Return the [x, y] coordinate for the center point of the cell that contains the specified text.  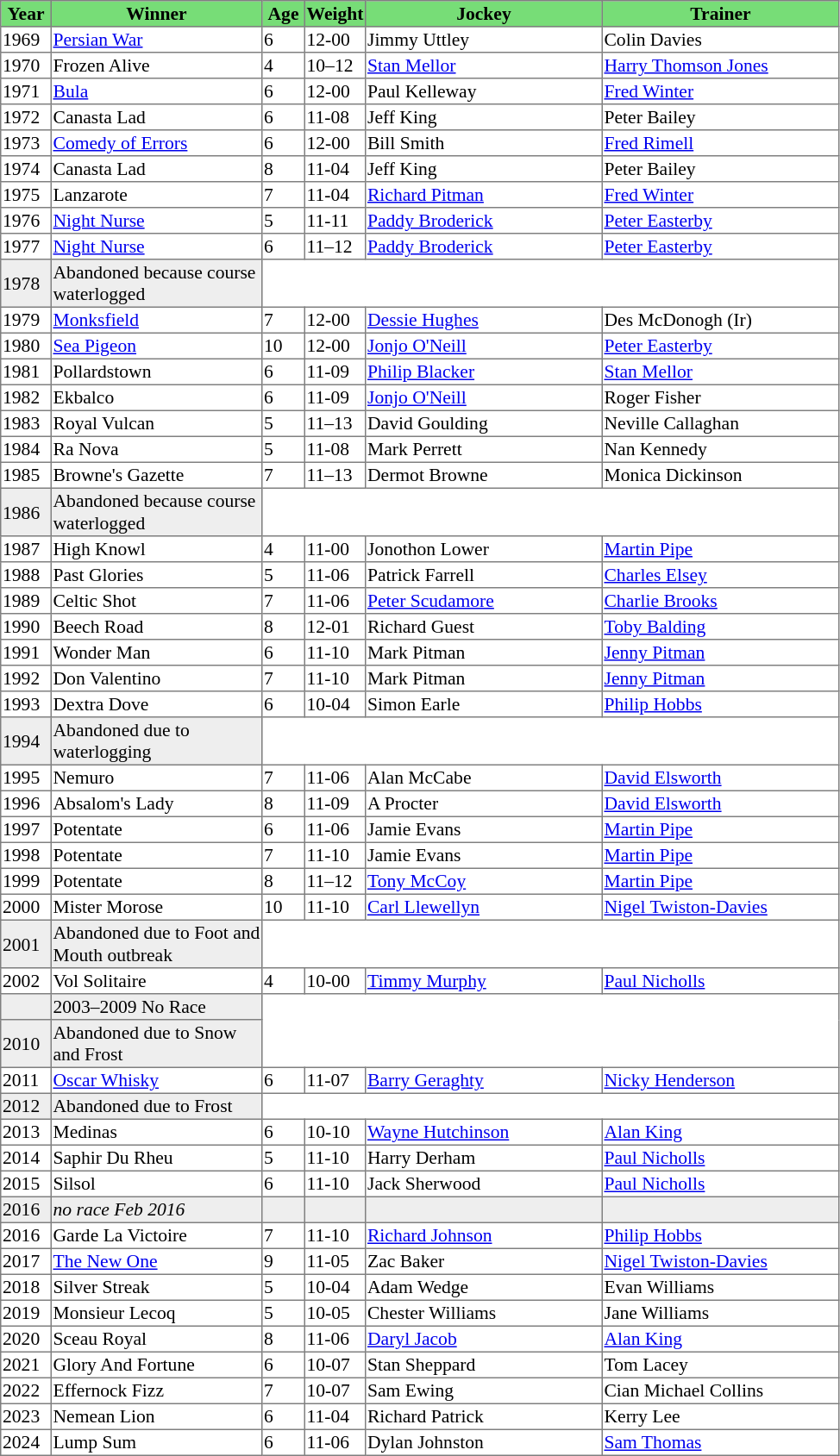
1994 [26, 741]
Sea Pigeon [156, 346]
Browne's Gazette [156, 475]
1997 [26, 829]
Nan Kennedy [720, 449]
10-10 [335, 1132]
Royal Vulcan [156, 423]
1973 [26, 143]
Charles Elsey [720, 575]
Past Glories [156, 575]
2011 [26, 1080]
Barry Geraghty [484, 1080]
Tony McCoy [484, 881]
9 [284, 1261]
Dessie Hughes [484, 320]
11-11 [335, 221]
Philip Blacker [484, 372]
Richard Johnson [484, 1235]
2020 [26, 1339]
10–12 [335, 66]
10-05 [335, 1313]
Medinas [156, 1132]
11-00 [335, 549]
Comedy of Errors [156, 143]
1996 [26, 803]
Peter Scudamore [484, 601]
Nemuro [156, 778]
Harry Derham [484, 1158]
Kerry Lee [720, 1416]
Dylan Johnston [484, 1442]
Abandoned due to waterlogging [156, 741]
Garde La Victoire [156, 1235]
Tom Lacey [720, 1365]
Weight [335, 14]
Bill Smith [484, 143]
Fred Rimell [720, 143]
12-01 [335, 627]
2014 [26, 1158]
2023 [26, 1416]
1980 [26, 346]
Frozen Alive [156, 66]
Monsieur Lecoq [156, 1313]
1989 [26, 601]
Saphir Du Rheu [156, 1158]
Wayne Hutchinson [484, 1132]
Jack Sherwood [484, 1184]
Des McDonogh (Ir) [720, 320]
Silver Streak [156, 1287]
Zac Baker [484, 1261]
11-05 [335, 1261]
Richard Patrick [484, 1416]
1999 [26, 881]
1979 [26, 320]
Monksfield [156, 320]
Mister Morose [156, 907]
2010 [26, 1044]
1971 [26, 91]
Abandoned due to Snow and Frost [156, 1044]
1977 [26, 247]
Paul Kelleway [484, 91]
Glory And Fortune [156, 1365]
Silsol [156, 1184]
1992 [26, 678]
Dermot Browne [484, 475]
1983 [26, 423]
2017 [26, 1261]
1987 [26, 549]
Adam Wedge [484, 1287]
A Procter [484, 803]
1988 [26, 575]
The New One [156, 1261]
10-00 [335, 981]
Harry Thomson Jones [720, 66]
Trainer [720, 14]
Abandoned due to Frost [156, 1106]
1975 [26, 195]
Lump Sum [156, 1442]
2021 [26, 1365]
Dextra Dove [156, 704]
Richard Pitman [484, 195]
Age [284, 14]
David Goulding [484, 423]
1982 [26, 397]
2000 [26, 907]
1970 [26, 66]
1972 [26, 117]
Timmy Murphy [484, 981]
Persian War [156, 40]
Chester Williams [484, 1313]
Beech Road [156, 627]
Neville Callaghan [720, 423]
Patrick Farrell [484, 575]
1974 [26, 169]
2013 [26, 1132]
Simon Earle [484, 704]
2001 [26, 944]
Cian Michael Collins [720, 1390]
1995 [26, 778]
Don Valentino [156, 678]
Pollardstown [156, 372]
1990 [26, 627]
2012 [26, 1106]
Ra Nova [156, 449]
2019 [26, 1313]
Mark Perrett [484, 449]
Vol Solitaire [156, 981]
Wonder Man [156, 653]
1991 [26, 653]
Bula [156, 91]
Roger Fisher [720, 397]
2022 [26, 1390]
1985 [26, 475]
Winner [156, 14]
Year [26, 14]
Jockey [484, 14]
Sceau Royal [156, 1339]
2002 [26, 981]
1984 [26, 449]
Richard Guest [484, 627]
Jane Williams [720, 1313]
2018 [26, 1287]
11-07 [335, 1080]
Jonothon Lower [484, 549]
1998 [26, 855]
1969 [26, 40]
Jimmy Uttley [484, 40]
Toby Balding [720, 627]
2015 [26, 1184]
1993 [26, 704]
Ekbalco [156, 397]
Nemean Lion [156, 1416]
High Knowl [156, 549]
no race Feb 2016 [156, 1209]
Oscar Whisky [156, 1080]
Colin Davies [720, 40]
Stan Sheppard [484, 1365]
Nicky Henderson [720, 1080]
1976 [26, 221]
2024 [26, 1442]
Sam Ewing [484, 1390]
Absalom's Lady [156, 803]
1978 [26, 284]
Alan McCabe [484, 778]
2003–2009 No Race [156, 1007]
Abandoned due to Foot and Mouth outbreak [156, 944]
Celtic Shot [156, 601]
Monica Dickinson [720, 475]
Charlie Brooks [720, 601]
Effernock Fizz [156, 1390]
1986 [26, 512]
Evan Williams [720, 1287]
Daryl Jacob [484, 1339]
Sam Thomas [720, 1442]
1981 [26, 372]
Carl Llewellyn [484, 907]
Lanzarote [156, 195]
